Extract the (x, y) coordinate from the center of the cell holding the provided text.  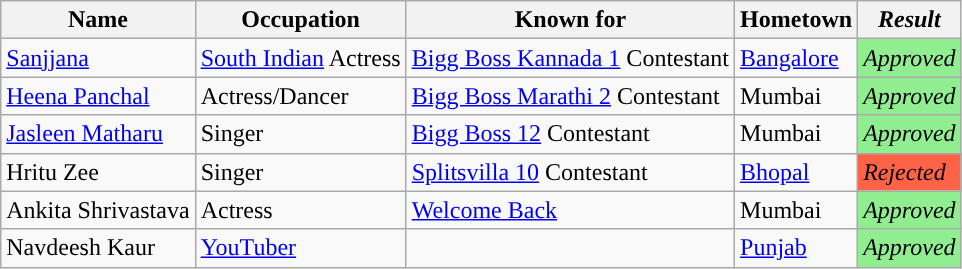
Hritu Zee (98, 172)
Navdeesh Kaur (98, 248)
Punjab (796, 248)
Bigg Boss Kannada 1 Contestant (570, 58)
Welcome Back (570, 210)
Ankita Shrivastava (98, 210)
South Indian Actress (300, 58)
Bigg Boss 12 Contestant (570, 134)
Jasleen Matharu (98, 134)
Result (910, 20)
Known for (570, 20)
Actress (300, 210)
Actress/Dancer (300, 96)
YouTuber (300, 248)
Hometown (796, 20)
Sanjjana (98, 58)
Rejected (910, 172)
Bhopal (796, 172)
Name (98, 20)
Splitsvilla 10 Contestant (570, 172)
Bangalore (796, 58)
Occupation (300, 20)
Heena Panchal (98, 96)
Bigg Boss Marathi 2 Contestant (570, 96)
